Return the [x, y] coordinate for the center point of the cell that contains the specified text.  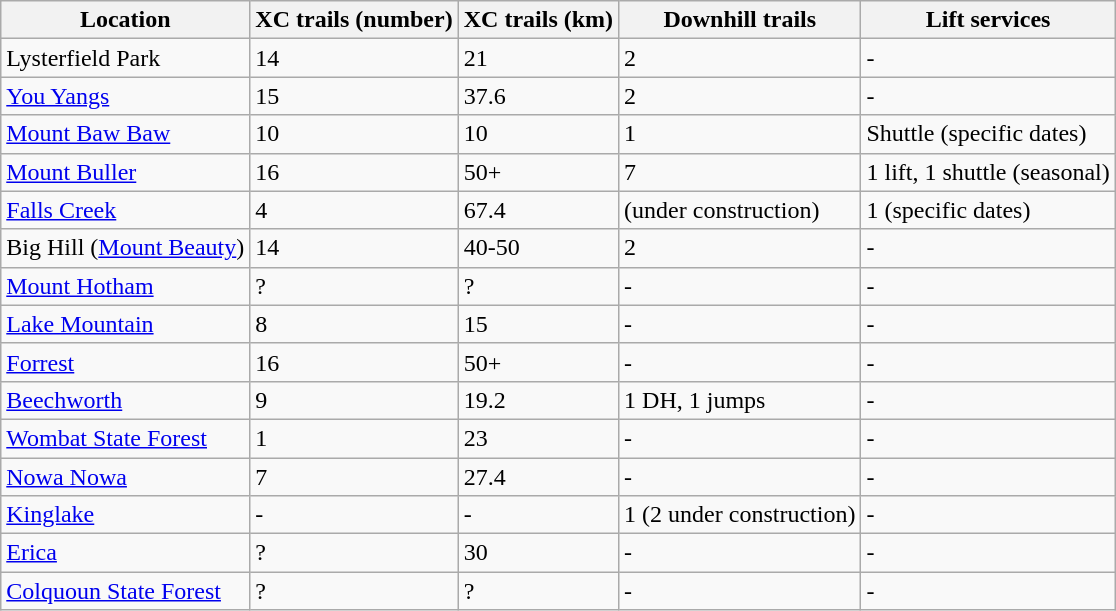
Wombat State Forest [126, 438]
XC trails (km) [538, 20]
Forrest [126, 362]
Shuttle (specific dates) [988, 134]
1 (2 under construction) [740, 515]
You Yangs [126, 96]
23 [538, 438]
Kinglake [126, 515]
1 DH, 1 jumps [740, 400]
Downhill trails [740, 20]
1 lift, 1 shuttle (seasonal) [988, 172]
37.6 [538, 96]
Big Hill (Mount Beauty) [126, 248]
Mount Hotham [126, 286]
Lake Mountain [126, 324]
Erica [126, 553]
9 [354, 400]
19.2 [538, 400]
XC trails (number) [354, 20]
8 [354, 324]
Lift services [988, 20]
Beechworth [126, 400]
1 (specific dates) [988, 210]
Mount Baw Baw [126, 134]
Location [126, 20]
Colquoun State Forest [126, 591]
Nowa Nowa [126, 477]
21 [538, 58]
30 [538, 553]
27.4 [538, 477]
Mount Buller [126, 172]
(under construction) [740, 210]
Falls Creek [126, 210]
4 [354, 210]
Lysterfield Park [126, 58]
40-50 [538, 248]
67.4 [538, 210]
